Search for the cell housing the specified text and yield its [x, y] center coordinate. 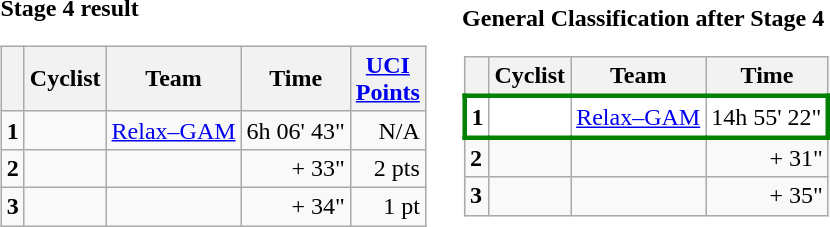
14h 55' 22" [768, 116]
2 pts [388, 168]
UCIPoints [388, 78]
+ 35" [768, 196]
+ 34" [296, 206]
6h 06' 43" [296, 130]
+ 31" [768, 157]
N/A [388, 130]
+ 33" [296, 168]
1 pt [388, 206]
